Return the [x, y] coordinate for the center point of the cell that contains the specified text.  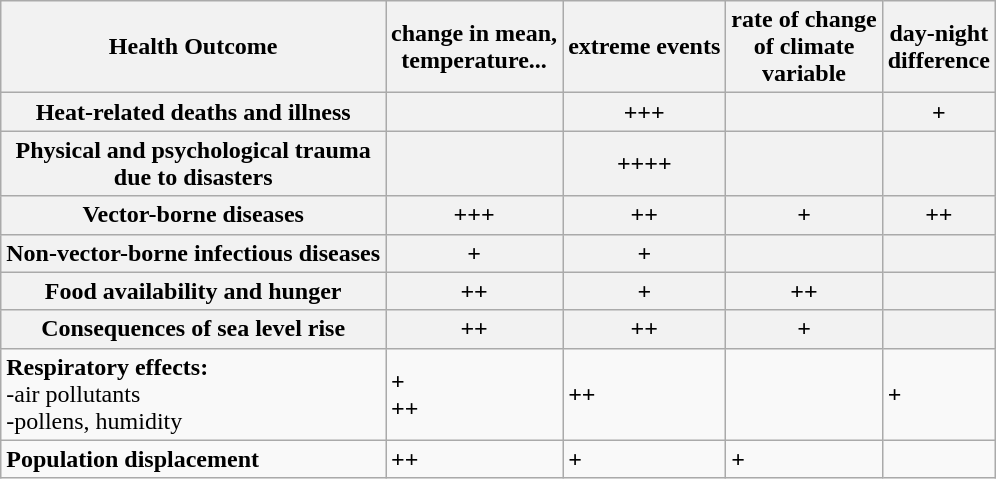
extreme events [644, 47]
++++ [644, 164]
Consequences of sea level rise [194, 329]
change in mean,temperature... [474, 47]
Vector-borne diseases [194, 215]
Non-vector-borne infectious diseases [194, 253]
Heat-related deaths and illness [194, 112]
Physical and psychological traumadue to disasters [194, 164]
Food availability and hunger [194, 291]
day-nightdifference [938, 47]
rate of changeof climatevariable [804, 47]
Respiratory effects:-air pollutants-pollens, humidity [194, 394]
Health Outcome [194, 47]
Population displacement [194, 459]
